Find where the given text appears and provide that cell's center as (X, Y) coordinate. 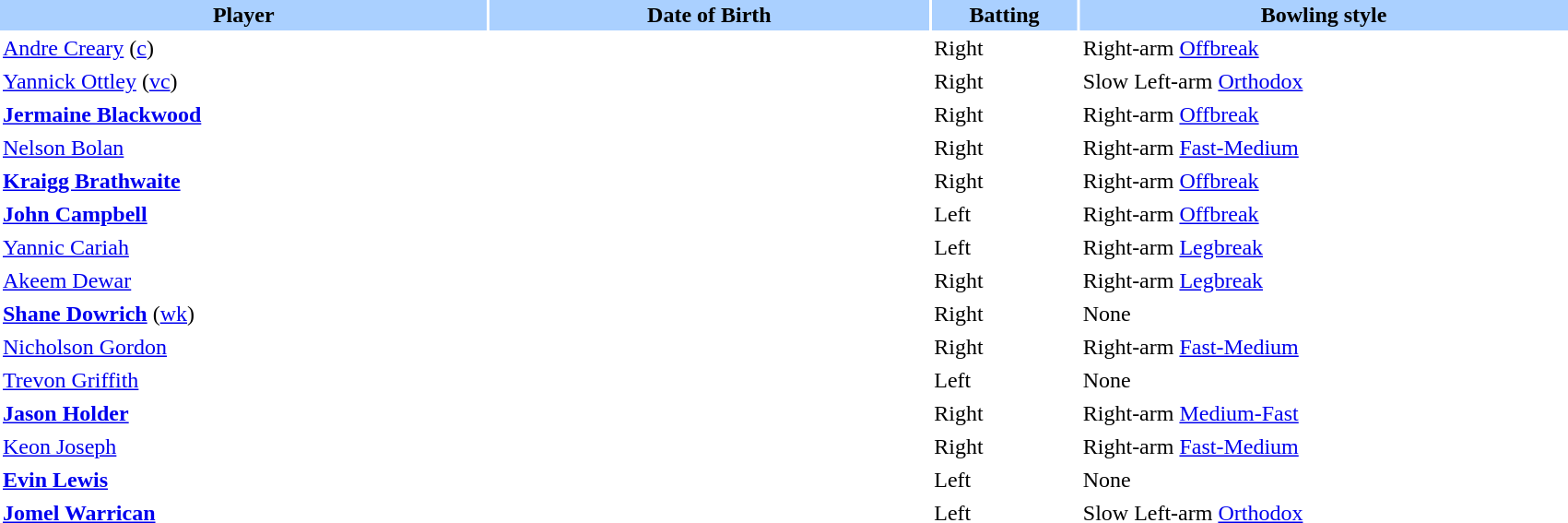
Yannick Ottley (vc) (243, 81)
Nelson Bolan (243, 148)
Jermaine Blackwood (243, 114)
John Campbell (243, 214)
Slow Left-arm Orthodox (1324, 81)
Evin Lewis (243, 480)
Date of Birth (710, 15)
Jason Holder (243, 413)
Andre Creary (c) (243, 48)
Right-arm Medium-Fast (1324, 413)
Player (243, 15)
Akeem Dewar (243, 280)
Keon Joseph (243, 446)
Nicholson Gordon (243, 347)
Kraigg Brathwaite (243, 181)
Shane Dowrich (wk) (243, 314)
Bowling style (1324, 15)
Trevon Griffith (243, 380)
Yannic Cariah (243, 247)
Batting (1005, 15)
